Detect which cell encompasses the target text, then output its (x, y) center coordinate. 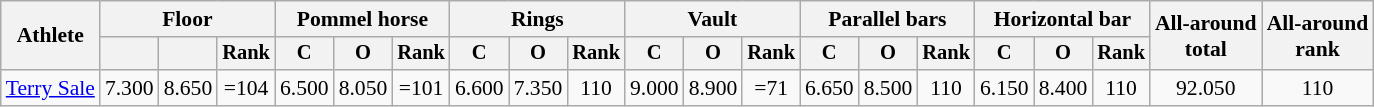
8.500 (888, 88)
Pommel horse (362, 19)
8.650 (188, 88)
6.500 (304, 88)
Rings (538, 19)
6.600 (480, 88)
Floor (188, 19)
7.300 (130, 88)
Terry Sale (50, 88)
8.400 (1064, 88)
All-aroundtotal (1206, 36)
7.350 (538, 88)
Athlete (50, 36)
Horizontal bar (1062, 19)
=71 (771, 88)
=101 (421, 88)
=104 (246, 88)
Parallel bars (888, 19)
8.050 (364, 88)
6.150 (1004, 88)
All-aroundrank (1318, 36)
9.000 (654, 88)
92.050 (1206, 88)
Vault (712, 19)
6.650 (830, 88)
8.900 (714, 88)
